From the cell containing the given text, extract its center point as (X, Y) coordinate. 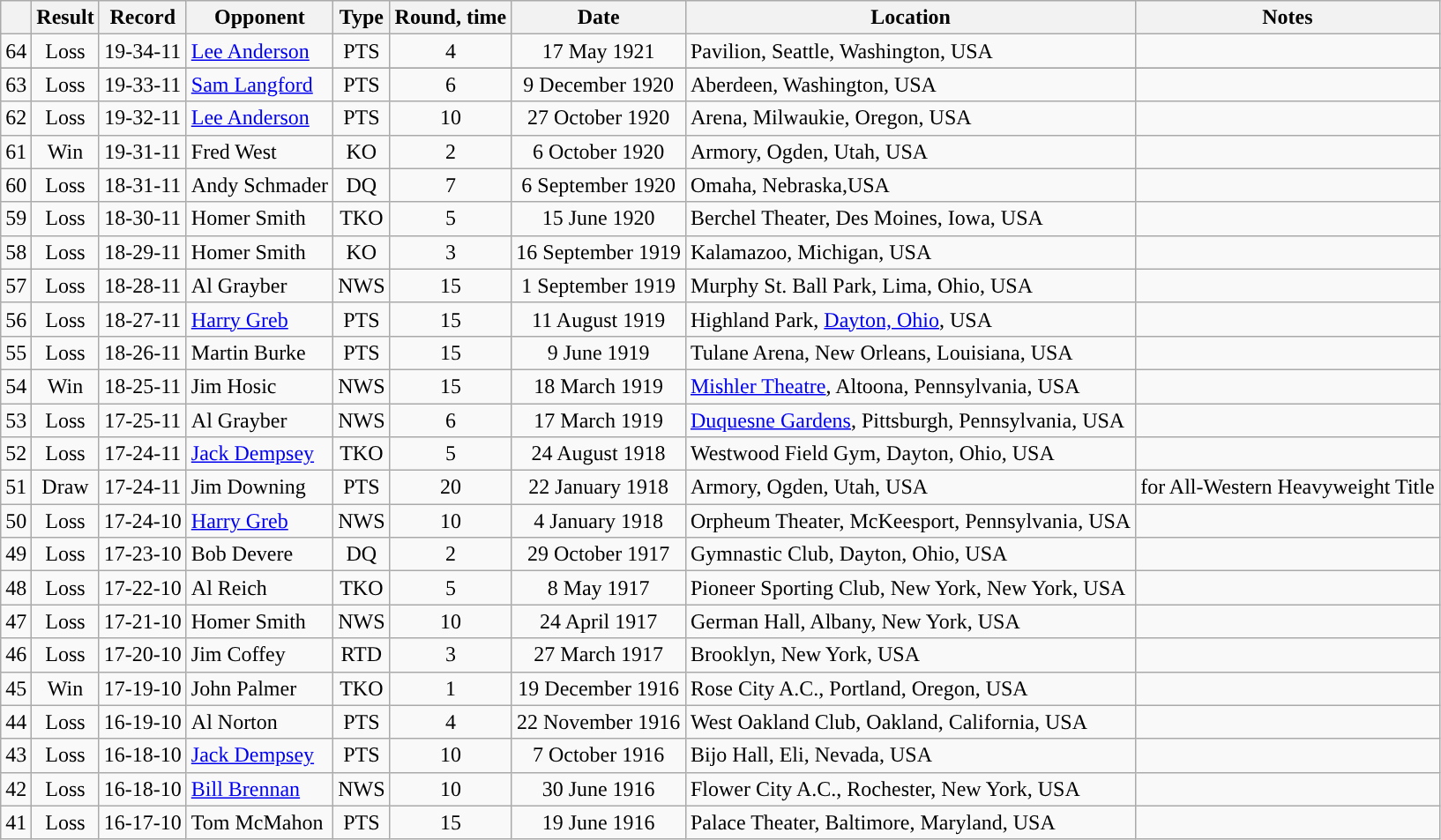
Arena, Milwaukie, Oregon, USA (910, 118)
18-25-11 (143, 386)
44 (16, 722)
42 (16, 789)
Sam Langford (259, 85)
18-26-11 (143, 353)
56 (16, 319)
Round, time (451, 18)
Pioneer Sporting Club, New York, New York, USA (910, 588)
16-17-10 (143, 822)
Tom McMahon (259, 822)
17-22-10 (143, 588)
Tulane Arena, New Orleans, Louisiana, USA (910, 353)
7 (451, 185)
1 (451, 688)
8 May 1917 (599, 588)
19-33-11 (143, 85)
60 (16, 185)
18-30-11 (143, 219)
Opponent (259, 18)
53 (16, 420)
19 December 1916 (599, 688)
Al Norton (259, 722)
64 (16, 51)
4 January 1918 (599, 521)
Highland Park, Dayton, Ohio, USA (910, 319)
Al Reich (259, 588)
Notes (1288, 18)
22 January 1918 (599, 487)
58 (16, 252)
30 June 1916 (599, 789)
17-19-10 (143, 688)
17 May 1921 (599, 51)
61 (16, 152)
9 June 1919 (599, 353)
46 (16, 655)
Draw (65, 487)
7 October 1916 (599, 755)
17-24-10 (143, 521)
6 October 1920 (599, 152)
Berchel Theater, Des Moines, Iowa, USA (910, 219)
Orpheum Theater, McKeesport, Pennsylvania, USA (910, 521)
Type (362, 18)
Palace Theater, Baltimore, Maryland, USA (910, 822)
45 (16, 688)
Brooklyn, New York, USA (910, 655)
27 October 1920 (599, 118)
Gymnastic Club, Dayton, Ohio, USA (910, 554)
54 (16, 386)
John Palmer (259, 688)
18 March 1919 (599, 386)
16-19-10 (143, 722)
19-31-11 (143, 152)
18-27-11 (143, 319)
German Hall, Albany, New York, USA (910, 621)
15 June 1920 (599, 219)
18-29-11 (143, 252)
Aberdeen, Washington, USA (910, 85)
Bill Brennan (259, 789)
RTD (362, 655)
Result (65, 18)
Martin Burke (259, 353)
Andy Schmader (259, 185)
17-20-10 (143, 655)
52 (16, 454)
17-23-10 (143, 554)
19 June 1916 (599, 822)
Jim Downing (259, 487)
22 November 1916 (599, 722)
18-31-11 (143, 185)
24 August 1918 (599, 454)
Bob Devere (259, 554)
Westwood Field Gym, Dayton, Ohio, USA (910, 454)
55 (16, 353)
62 (16, 118)
Omaha, Nebraska,USA (910, 185)
1 September 1919 (599, 286)
63 (16, 85)
17 March 1919 (599, 420)
24 April 1917 (599, 621)
Fred West (259, 152)
57 (16, 286)
Pavilion, Seattle, Washington, USA (910, 51)
Rose City A.C., Portland, Oregon, USA (910, 688)
59 (16, 219)
20 (451, 487)
47 (16, 621)
16 September 1919 (599, 252)
Location (910, 18)
Kalamazoo, Michigan, USA (910, 252)
Duquesne Gardens, Pittsburgh, Pennsylvania, USA (910, 420)
Bijo Hall, Eli, Nevada, USA (910, 755)
17-25-11 (143, 420)
17-21-10 (143, 621)
43 (16, 755)
51 (16, 487)
Record (143, 18)
for All-Western Heavyweight Title (1288, 487)
West Oakland Club, Oakland, California, USA (910, 722)
11 August 1919 (599, 319)
Flower City A.C., Rochester, New York, USA (910, 789)
Date (599, 18)
Murphy St. Ball Park, Lima, Ohio, USA (910, 286)
Jim Hosic (259, 386)
41 (16, 822)
29 October 1917 (599, 554)
50 (16, 521)
49 (16, 554)
27 March 1917 (599, 655)
6 September 1920 (599, 185)
48 (16, 588)
9 December 1920 (599, 85)
19-32-11 (143, 118)
19-34-11 (143, 51)
Jim Coffey (259, 655)
Mishler Theatre, Altoona, Pennsylvania, USA (910, 386)
18-28-11 (143, 286)
